Extract the (x, y) coordinate from the center of the cell holding the provided text.  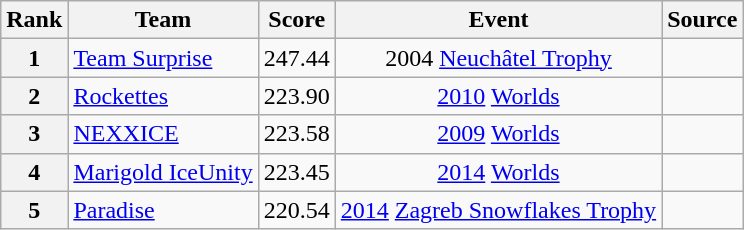
Rank (34, 20)
Event (498, 20)
223.45 (296, 172)
Team Surprise (163, 58)
2014 Worlds (498, 172)
1 (34, 58)
Rockettes (163, 96)
Paradise (163, 210)
2004 Neuchâtel Trophy (498, 58)
2 (34, 96)
2014 Zagreb Snowflakes Trophy (498, 210)
Source (702, 20)
5 (34, 210)
Score (296, 20)
223.90 (296, 96)
NEXXICE (163, 134)
223.58 (296, 134)
220.54 (296, 210)
3 (34, 134)
4 (34, 172)
Marigold IceUnity (163, 172)
Team (163, 20)
2009 Worlds (498, 134)
2010 Worlds (498, 96)
247.44 (296, 58)
